Extract the (x, y) coordinate from the center of the cell holding the provided text.  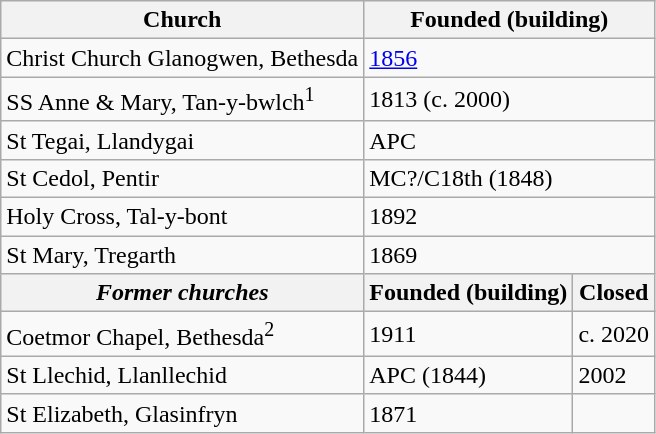
c. 2020 (614, 334)
1813 (c. 2000) (510, 100)
1869 (510, 255)
APC (510, 140)
St Tegai, Llandygai (182, 140)
St Cedol, Pentir (182, 178)
2002 (614, 375)
1871 (468, 413)
Coetmor Chapel, Bethesda2 (182, 334)
APC (1844) (468, 375)
Former churches (182, 293)
Church (182, 20)
Closed (614, 293)
Christ Church Glanogwen, Bethesda (182, 58)
Holy Cross, Tal-y-bont (182, 217)
St Llechid, Llanllechid (182, 375)
St Mary, Tregarth (182, 255)
St Elizabeth, Glasinfryn (182, 413)
1856 (510, 58)
SS Anne & Mary, Tan-y-bwlch1 (182, 100)
1911 (468, 334)
1892 (510, 217)
MC?/C18th (1848) (510, 178)
